Locate the cell with the specified text and output its [x, y] center coordinate. 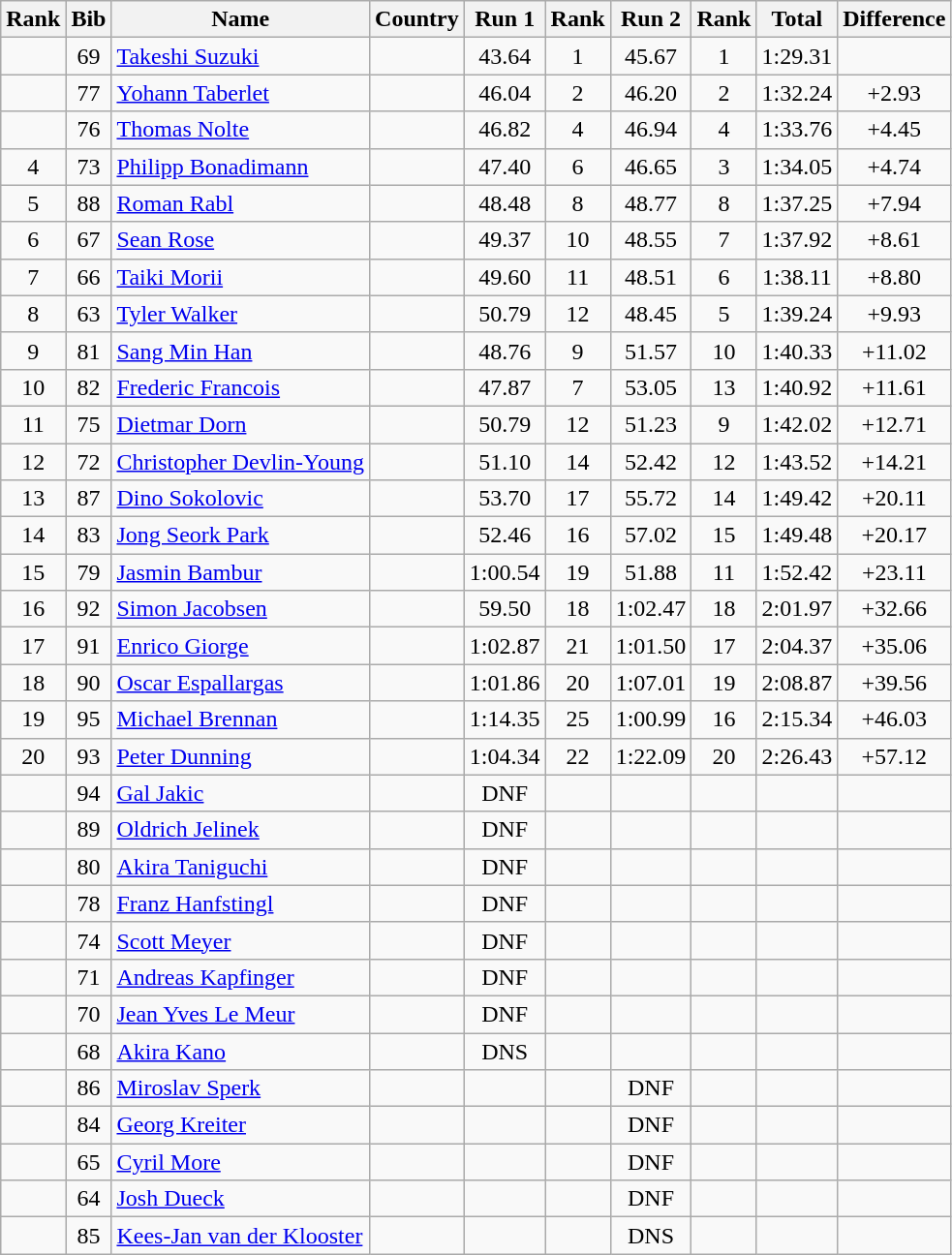
66 [89, 277]
Jong Seork Park [240, 536]
84 [89, 1125]
46.65 [651, 167]
1:49.42 [797, 499]
48.55 [651, 240]
1:00.99 [651, 719]
48.51 [651, 277]
1:52.42 [797, 572]
94 [89, 793]
Taiki Morii [240, 277]
Jasmin Bambur [240, 572]
Roman Rabl [240, 203]
48.77 [651, 203]
+39.56 [895, 683]
1:02.87 [505, 646]
1:43.52 [797, 462]
Peter Dunning [240, 756]
49.37 [505, 240]
+4.45 [895, 130]
51.57 [651, 351]
+20.17 [895, 536]
92 [89, 609]
85 [89, 1236]
1:42.02 [797, 424]
46.94 [651, 130]
Cyril More [240, 1162]
86 [89, 1088]
Enrico Giorge [240, 646]
Dino Sokolovic [240, 499]
Takeshi Suzuki [240, 56]
1:39.24 [797, 314]
Total [797, 19]
52.46 [505, 536]
1:33.76 [797, 130]
2:26.43 [797, 756]
82 [89, 387]
46.04 [505, 93]
75 [89, 424]
Dietmar Dorn [240, 424]
71 [89, 977]
73 [89, 167]
81 [89, 351]
Christopher Devlin-Young [240, 462]
2:01.97 [797, 609]
48.48 [505, 203]
89 [89, 830]
1:00.54 [505, 572]
46.82 [505, 130]
64 [89, 1199]
+4.74 [895, 167]
43.64 [505, 56]
2:04.37 [797, 646]
45.67 [651, 56]
1:34.05 [797, 167]
51.88 [651, 572]
Yohann Taberlet [240, 93]
Thomas Nolte [240, 130]
1:07.01 [651, 683]
Oscar Espallargas [240, 683]
Gal Jakic [240, 793]
93 [89, 756]
Sang Min Han [240, 351]
+11.02 [895, 351]
48.76 [505, 351]
1:40.92 [797, 387]
25 [577, 719]
+8.80 [895, 277]
74 [89, 940]
Georg Kreiter [240, 1125]
+12.71 [895, 424]
Andreas Kapfinger [240, 977]
Jean Yves Le Meur [240, 1014]
Simon Jacobsen [240, 609]
+9.93 [895, 314]
Josh Dueck [240, 1199]
Run 2 [651, 19]
79 [89, 572]
+7.94 [895, 203]
1:04.34 [505, 756]
91 [89, 646]
+57.12 [895, 756]
72 [89, 462]
Scott Meyer [240, 940]
+35.06 [895, 646]
Run 1 [505, 19]
1:29.31 [797, 56]
87 [89, 499]
53.05 [651, 387]
Akira Kano [240, 1051]
1:37.25 [797, 203]
+11.61 [895, 387]
48.45 [651, 314]
90 [89, 683]
68 [89, 1051]
Philipp Bonadimann [240, 167]
Frederic Francois [240, 387]
21 [577, 646]
3 [724, 167]
95 [89, 719]
Sean Rose [240, 240]
22 [577, 756]
1:49.48 [797, 536]
51.23 [651, 424]
2:15.34 [797, 719]
1:37.92 [797, 240]
88 [89, 203]
59.50 [505, 609]
Oldrich Jelinek [240, 830]
Tyler Walker [240, 314]
53.70 [505, 499]
57.02 [651, 536]
Difference [895, 19]
47.87 [505, 387]
1:32.24 [797, 93]
Name [240, 19]
+46.03 [895, 719]
Akira Taniguchi [240, 867]
1:38.11 [797, 277]
Miroslav Sperk [240, 1088]
+20.11 [895, 499]
+14.21 [895, 462]
1:01.50 [651, 646]
+23.11 [895, 572]
1:01.86 [505, 683]
Bib [89, 19]
Country [417, 19]
55.72 [651, 499]
Franz Hanfstingl [240, 903]
Kees-Jan van der Klooster [240, 1236]
Michael Brennan [240, 719]
77 [89, 93]
65 [89, 1162]
1:40.33 [797, 351]
+8.61 [895, 240]
80 [89, 867]
51.10 [505, 462]
47.40 [505, 167]
46.20 [651, 93]
67 [89, 240]
+2.93 [895, 93]
52.42 [651, 462]
78 [89, 903]
49.60 [505, 277]
76 [89, 130]
63 [89, 314]
1:22.09 [651, 756]
70 [89, 1014]
2:08.87 [797, 683]
1:02.47 [651, 609]
1:14.35 [505, 719]
69 [89, 56]
+32.66 [895, 609]
83 [89, 536]
